Detect which cell encompasses the target text, then output its (X, Y) center coordinate. 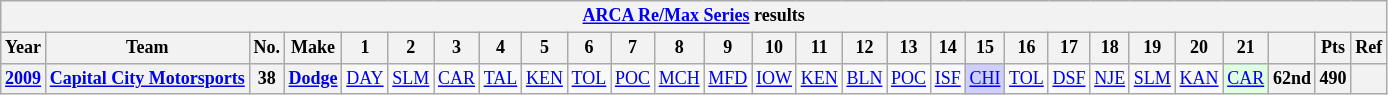
13 (909, 48)
21 (1246, 48)
Team (147, 48)
490 (1333, 78)
18 (1110, 48)
3 (457, 48)
1 (365, 48)
10 (774, 48)
5 (545, 48)
Make (313, 48)
19 (1152, 48)
2009 (24, 78)
DSF (1069, 78)
20 (1199, 48)
BLN (864, 78)
7 (633, 48)
Ref (1369, 48)
8 (679, 48)
12 (864, 48)
62nd (1292, 78)
14 (948, 48)
16 (1026, 48)
17 (1069, 48)
IOW (774, 78)
Dodge (313, 78)
ISF (948, 78)
11 (819, 48)
KAN (1199, 78)
Capital City Motorsports (147, 78)
MFD (728, 78)
2 (411, 48)
CHI (985, 78)
9 (728, 48)
Pts (1333, 48)
NJE (1110, 78)
38 (266, 78)
No. (266, 48)
TAL (500, 78)
15 (985, 48)
4 (500, 48)
ARCA Re/Max Series results (694, 16)
Year (24, 48)
MCH (679, 78)
6 (588, 48)
DAY (365, 78)
